Search for the cell housing the specified text and yield its (X, Y) center coordinate. 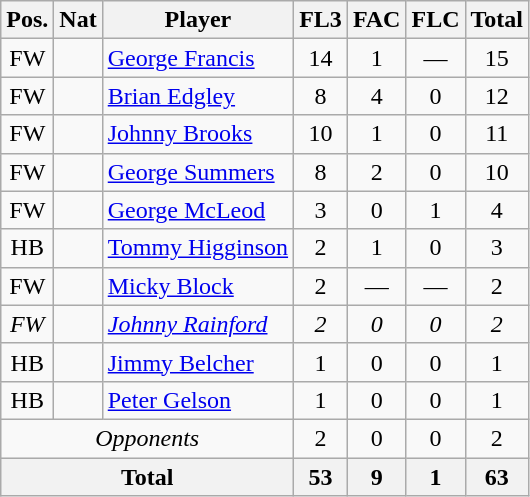
14 (321, 58)
FL3 (321, 20)
15 (497, 58)
63 (497, 477)
FLC (436, 20)
George Francis (198, 58)
Tommy Higginson (198, 248)
George McLeod (198, 210)
Nat (78, 20)
12 (497, 96)
George Summers (198, 172)
Brian Edgley (198, 96)
53 (321, 477)
11 (497, 134)
Johnny Rainford (198, 324)
Pos. (28, 20)
Johnny Brooks (198, 134)
FAC (376, 20)
Micky Block (198, 286)
Peter Gelson (198, 400)
Jimmy Belcher (198, 362)
Player (198, 20)
9 (376, 477)
Opponents (148, 438)
